Output the [x, y] coordinate of the center of the cell containing the given text.  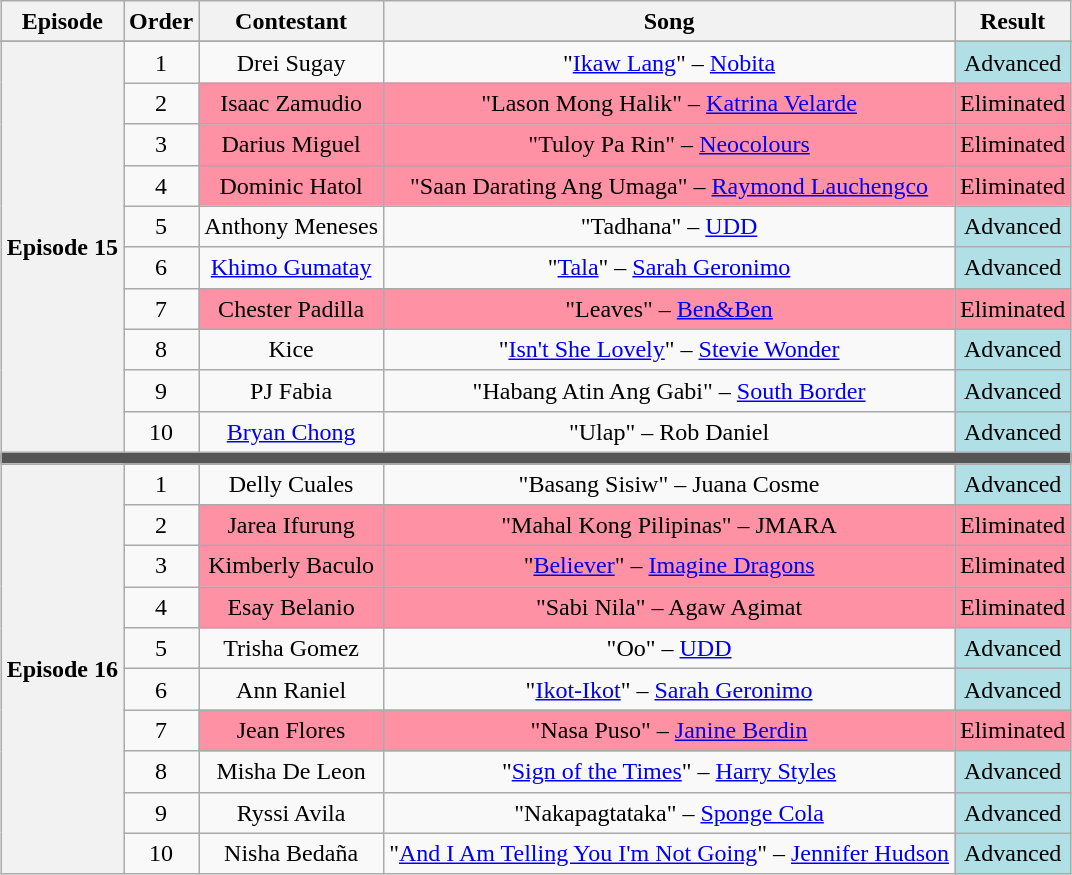
Drei Sugay [292, 62]
Order [162, 22]
"Leaves" – Ben&Ben [670, 308]
Misha De Leon [292, 772]
"Habang Atin Ang Gabi" – South Border [670, 390]
"Tuloy Pa Rin" – Neocolours [670, 144]
Darius Miguel [292, 144]
"Lason Mong Halik" – Katrina Velarde [670, 104]
"Sign of the Times" – Harry Styles [670, 772]
Kice [292, 350]
Episode [62, 22]
Episode 16 [62, 670]
PJ Fabia [292, 390]
"Nasa Puso" – Janine Berdin [670, 730]
"Ikot-Ikot" – Sarah Geronimo [670, 690]
Delly Cuales [292, 484]
"Isn't She Lovely" – Stevie Wonder [670, 350]
Nisha Bedaña [292, 854]
Isaac Zamudio [292, 104]
Bryan Chong [292, 432]
"Nakapagtataka" – Sponge Cola [670, 812]
"Tadhana" – UDD [670, 226]
Chester Padilla [292, 308]
Esay Belanio [292, 608]
Episode 15 [62, 248]
"Tala" – Sarah Geronimo [670, 268]
"Ulap" – Rob Daniel [670, 432]
Trisha Gomez [292, 648]
"Mahal Kong Pilipinas" – JMARA [670, 526]
"Sabi Nila" – Agaw Agimat [670, 608]
Ann Raniel [292, 690]
Contestant [292, 22]
Song [670, 22]
"Basang Sisiw" – Juana Cosme [670, 484]
"Saan Darating Ang Umaga" – Raymond Lauchengco [670, 186]
"Oo" – UDD [670, 648]
Dominic Hatol [292, 186]
"Believer" – Imagine Dragons [670, 566]
Jarea Ifurung [292, 526]
Kimberly Baculo [292, 566]
Jean Flores [292, 730]
Khimo Gumatay [292, 268]
"Ikaw Lang" – Nobita [670, 62]
Ryssi Avila [292, 812]
"And I Am Telling You I'm Not Going" – Jennifer Hudson [670, 854]
Result [1012, 22]
Anthony Meneses [292, 226]
